Capture the cell that displays the provided text and extract its (x, y) central coordinate. 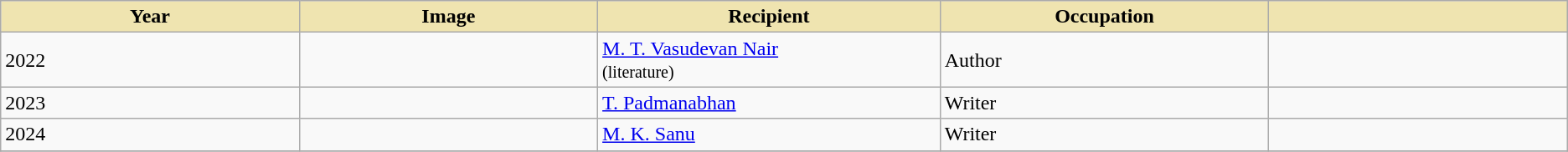
Occupation (1104, 17)
Image (448, 17)
T. Padmanabhan (769, 103)
2023 (150, 103)
M. T. Vasudevan Nair(literature) (769, 60)
2024 (150, 134)
Author (1104, 60)
M. K. Sanu (769, 134)
2022 (150, 60)
Year (150, 17)
Recipient (769, 17)
